For the text-containing cell, return its midpoint in [X, Y] coordinate format. 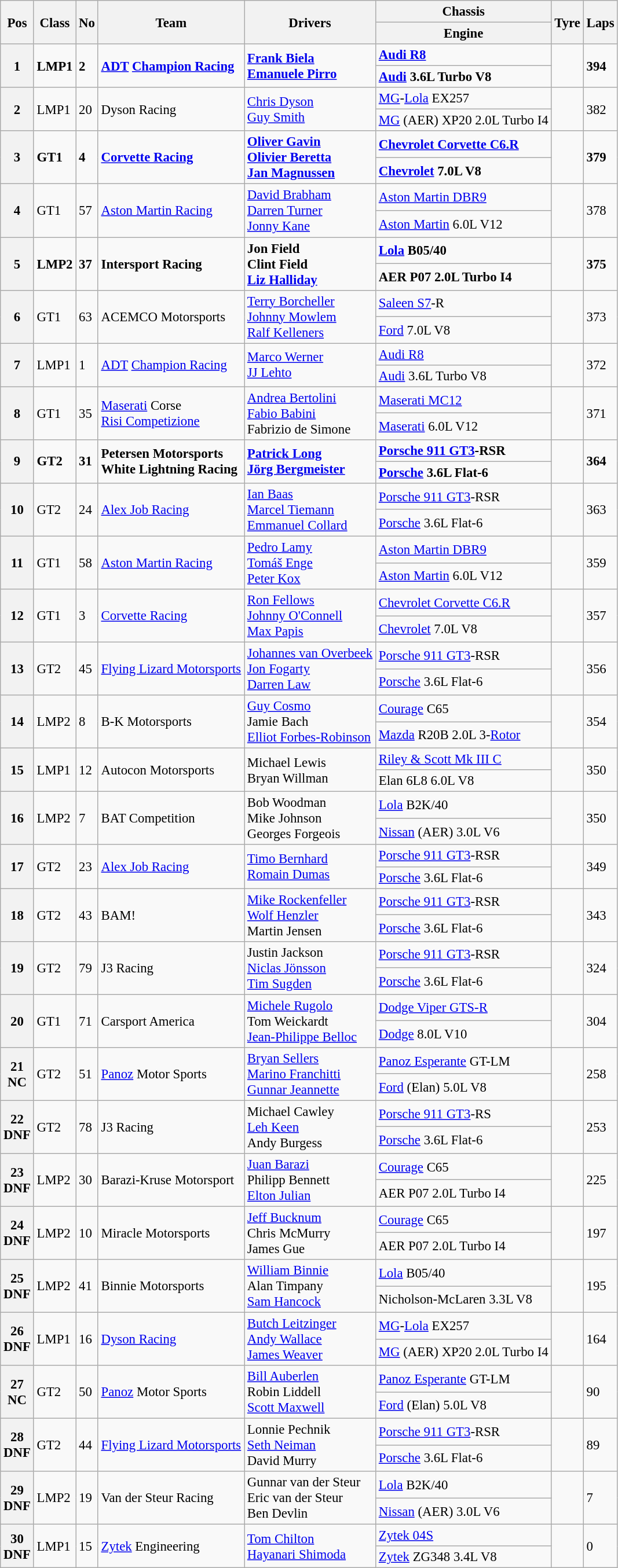
Jeff Bucknum Chris McMurry James Gue [310, 1233]
Porsche 911 GT3-RS [463, 1114]
Lonnie Pechnik Seth Neiman David Murry [310, 1445]
Michael Cawley Leh Keen Andy Burgess [310, 1127]
Gunnar van der Steur Eric van der Steur Ben Devlin [310, 1498]
Marco Werner JJ Lehto [310, 365]
364 [600, 462]
Mazda R20B 2.0L 3-Rotor [463, 735]
26DNF [17, 1339]
253 [600, 1127]
71 [87, 1021]
11 [17, 563]
Team [171, 22]
9 [17, 462]
ACEMCO Motorsports [171, 317]
78 [87, 1127]
21NC [17, 1074]
164 [600, 1339]
Autocon Motorsports [171, 770]
324 [600, 968]
373 [600, 317]
44 [87, 1445]
23DNF [17, 1180]
Maserati Corse Risi Competizione [171, 413]
Johannes van Overbeek Jon Fogarty Darren Law [310, 669]
Tom Chilton Hayanari Shimoda [310, 1547]
Riley & Scott Mk III C [463, 759]
37 [87, 264]
371 [600, 413]
90 [600, 1392]
372 [600, 365]
31 [87, 462]
Chassis [463, 12]
William Binnie Alan Timpany Sam Hancock [310, 1286]
45 [87, 669]
63 [87, 317]
Binnie Motorsports [171, 1286]
0 [600, 1547]
Ron Fellows Johnny O'Connell Max Papis [310, 616]
Jon Field Clint Field Liz Halliday [310, 264]
30 [87, 1180]
No [87, 22]
Andrea Bertolini Fabio Babini Fabrizio de Simone [310, 413]
Justin Jackson Niclas Jönsson Tim Sugden [310, 968]
89 [600, 1445]
Zytek Engineering [171, 1547]
258 [600, 1074]
Miracle Motorsports [171, 1233]
Pedro Lamy Tomáš Enge Peter Kox [310, 563]
13 [17, 669]
Ian Baas Marcel Tiemann Emmanuel Collard [310, 510]
197 [600, 1233]
394 [600, 66]
Petersen Motorsports White Lightning Racing [171, 462]
24DNF [17, 1233]
Maserati MC12 [463, 400]
29DNF [17, 1498]
Class [54, 22]
14 [17, 722]
Van der Steur Racing [171, 1498]
35 [87, 413]
25DNF [17, 1286]
Bryan Sellers Marino Franchitti Gunnar Jeannette [310, 1074]
27NC [17, 1392]
Pos [17, 22]
343 [600, 915]
Bob Woodman Mike Johnson Georges Forgeois [310, 818]
57 [87, 211]
Elan 6L8 6.0L V8 [463, 781]
225 [600, 1180]
5 [17, 264]
375 [600, 264]
Juan Barazi Philipp Bennett Elton Julian [310, 1180]
357 [600, 616]
Michael Lewis Bryan Willman [310, 770]
BAT Competition [171, 818]
22DNF [17, 1127]
Butch Leitzinger Andy Wallace James Weaver [310, 1339]
378 [600, 211]
51 [87, 1074]
30DNF [17, 1547]
50 [87, 1392]
Maserati 6.0L V12 [463, 427]
18 [17, 915]
Saleen S7-R [463, 303]
Intersport Racing [171, 264]
Tyre [568, 22]
356 [600, 669]
Timo Bernhard Romain Dumas [310, 867]
Zytek 04S [463, 1536]
Frank Biela Emanuele Pirro [310, 66]
Michele Rugolo Tom Weickardt Jean-Philippe Belloc [310, 1021]
Guy Cosmo Jamie Bach Elliot Forbes-Robinson [310, 722]
17 [17, 867]
195 [600, 1286]
379 [600, 157]
304 [600, 1021]
David Brabham Darren Turner Jonny Kane [310, 211]
382 [600, 109]
Dodge Viper GTS-R [463, 1008]
Carsport America [171, 1021]
24 [87, 510]
B-K Motorsports [171, 722]
41 [87, 1286]
Ford 7.0L V8 [463, 330]
354 [600, 722]
Dodge 8.0L V10 [463, 1034]
359 [600, 563]
Patrick Long Jörg Bergmeister [310, 462]
23 [87, 867]
Laps [600, 22]
79 [87, 968]
363 [600, 510]
Drivers [310, 22]
58 [87, 563]
6 [17, 317]
BAM! [171, 915]
Nicholson-McLaren 3.3L V8 [463, 1299]
Engine [463, 34]
Mike Rockenfeller Wolf Henzler Martin Jensen [310, 915]
349 [600, 867]
Chris Dyson Guy Smith [310, 109]
43 [87, 915]
Barazi-Kruse Motorsport [171, 1180]
Bill Auberlen Robin Liddell Scott Maxwell [310, 1392]
28DNF [17, 1445]
Terry Borcheller Johnny Mowlem Ralf Kelleners [310, 317]
Oliver Gavin Olivier Beretta Jan Magnussen [310, 157]
